Return (X, Y) of the center of cell containing provided text 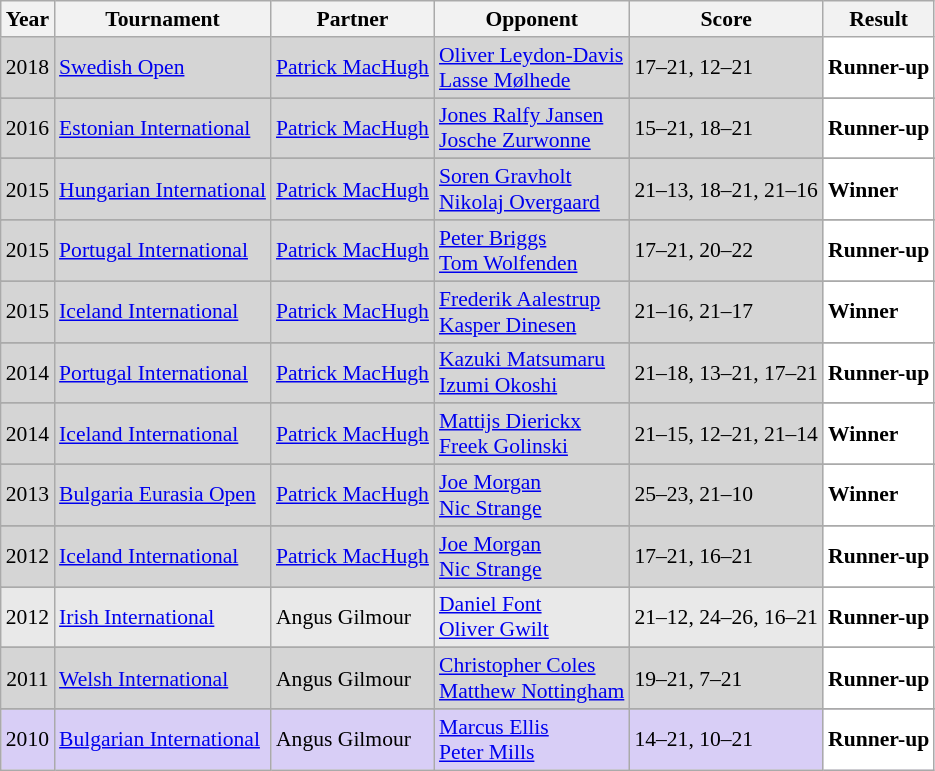
Estonian International (162, 128)
Frederik Aalestrup Kasper Dinesen (532, 312)
17–21, 12–21 (726, 68)
Result (878, 19)
Jones Ralfy Jansen Josche Zurwonne (532, 128)
Tournament (162, 19)
Kazuki Matsumaru Izumi Okoshi (532, 372)
15–21, 18–21 (726, 128)
Opponent (532, 19)
21–15, 12–21, 21–14 (726, 434)
Welsh International (162, 678)
17–21, 16–21 (726, 556)
Swedish Open (162, 68)
17–21, 20–22 (726, 250)
21–12, 24–26, 16–21 (726, 618)
Score (726, 19)
2011 (28, 678)
Mattijs Dierickx Freek Golinski (532, 434)
Peter Briggs Tom Wolfenden (532, 250)
Christopher Coles Matthew Nottingham (532, 678)
2018 (28, 68)
Daniel Font Oliver Gwilt (532, 618)
19–21, 7–21 (726, 678)
Soren Gravholt Nikolaj Overgaard (532, 190)
Hungarian International (162, 190)
Year (28, 19)
2016 (28, 128)
21–18, 13–21, 17–21 (726, 372)
2010 (28, 740)
21–16, 21–17 (726, 312)
Oliver Leydon-Davis Lasse Mølhede (532, 68)
Marcus Ellis Peter Mills (532, 740)
Bulgaria Eurasia Open (162, 496)
2013 (28, 496)
21–13, 18–21, 21–16 (726, 190)
25–23, 21–10 (726, 496)
Partner (352, 19)
Bulgarian International (162, 740)
Irish International (162, 618)
14–21, 10–21 (726, 740)
